Output the [X, Y] coordinate of the center of the cell containing the given text.  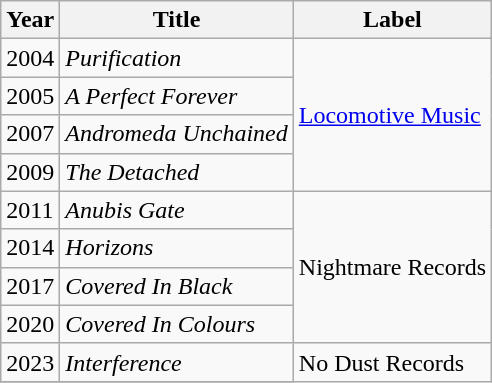
2017 [30, 286]
2007 [30, 134]
2004 [30, 58]
Covered In Colours [176, 324]
2020 [30, 324]
A Perfect Forever [176, 96]
Horizons [176, 248]
No Dust Records [392, 362]
2005 [30, 96]
2023 [30, 362]
Anubis Gate [176, 210]
2014 [30, 248]
Locomotive Music [392, 115]
Title [176, 20]
Andromeda Unchained [176, 134]
Purification [176, 58]
Label [392, 20]
The Detached [176, 172]
Interference [176, 362]
Nightmare Records [392, 267]
2011 [30, 210]
Year [30, 20]
2009 [30, 172]
Covered In Black [176, 286]
